Search for the cell housing the specified text and yield its [X, Y] center coordinate. 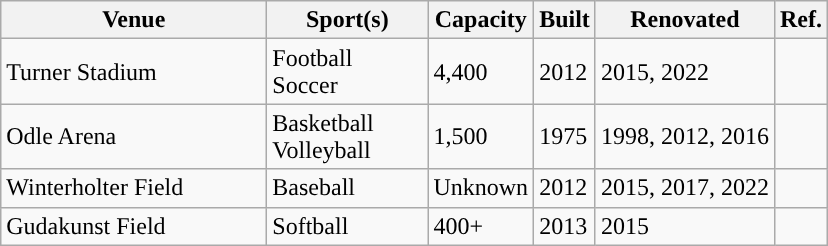
1998, 2012, 2016 [684, 136]
2015, 2017, 2022 [684, 188]
Softball [348, 226]
4,400 [481, 72]
2013 [565, 226]
Football Soccer [348, 72]
2015 [684, 226]
400+ [481, 226]
1975 [565, 136]
Built [565, 20]
Winterholter Field [134, 188]
Unknown [481, 188]
Ref. [800, 20]
Renovated [684, 20]
Odle Arena [134, 136]
Basketball Volleyball [348, 136]
Capacity [481, 20]
1,500 [481, 136]
Venue [134, 20]
Sport(s) [348, 20]
2015, 2022 [684, 72]
Gudakunst Field [134, 226]
Turner Stadium [134, 72]
Baseball [348, 188]
